Pinpoint the cell where the given text exists, returning its [X, Y] midpoint coordinate. 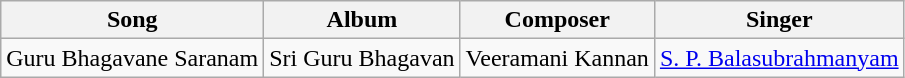
Album [362, 20]
Singer [779, 20]
Composer [557, 20]
Veeramani Kannan [557, 58]
S. P. Balasubrahmanyam [779, 58]
Guru Bhagavane Saranam [132, 58]
Sri Guru Bhagavan [362, 58]
Song [132, 20]
